Identify which cell holds the provided text, then report its (x, y) central coordinate. 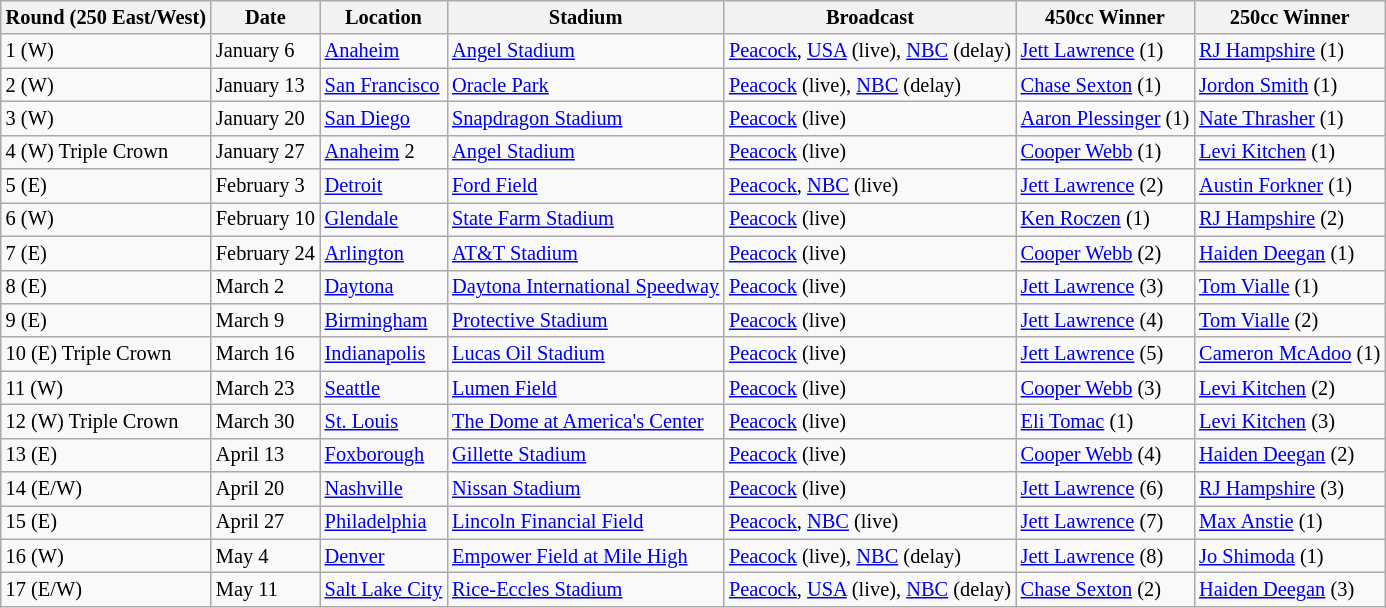
7 (E) (106, 253)
Rice-Eccles Stadium (586, 589)
Jordon Smith (1) (1290, 85)
Cameron McAdoo (1) (1290, 354)
Salt Lake City (384, 589)
Jett Lawrence (8) (1105, 556)
Nate Thrasher (1) (1290, 118)
Snapdragon Stadium (586, 118)
Anaheim 2 (384, 152)
Levi Kitchen (1) (1290, 152)
March 30 (266, 421)
Empower Field at Mile High (586, 556)
Levi Kitchen (3) (1290, 421)
January 6 (266, 51)
10 (E) Triple Crown (106, 354)
AT&T Stadium (586, 253)
April 27 (266, 522)
Lumen Field (586, 388)
17 (E/W) (106, 589)
Ford Field (586, 186)
Cooper Webb (2) (1105, 253)
Nissan Stadium (586, 489)
State Farm Stadium (586, 219)
May 11 (266, 589)
January 13 (266, 85)
April 20 (266, 489)
March 2 (266, 287)
Tom Vialle (1) (1290, 287)
Seattle (384, 388)
Broadcast (870, 17)
Aaron Plessinger (1) (1105, 118)
3 (W) (106, 118)
Haiden Deegan (3) (1290, 589)
RJ Hampshire (3) (1290, 489)
San Diego (384, 118)
6 (W) (106, 219)
Round (250 East/West) (106, 17)
RJ Hampshire (1) (1290, 51)
April 13 (266, 455)
Protective Stadium (586, 320)
Cooper Webb (3) (1105, 388)
Cooper Webb (4) (1105, 455)
Foxborough (384, 455)
Birmingham (384, 320)
Levi Kitchen (2) (1290, 388)
5 (E) (106, 186)
May 4 (266, 556)
14 (E/W) (106, 489)
San Francisco (384, 85)
Indianapolis (384, 354)
250cc Winner (1290, 17)
11 (W) (106, 388)
February 10 (266, 219)
2 (W) (106, 85)
Ken Roczen (1) (1105, 219)
Eli Tomac (1) (1105, 421)
15 (E) (106, 522)
Tom Vialle (2) (1290, 320)
Gillette Stadium (586, 455)
Detroit (384, 186)
Anaheim (384, 51)
Daytona (384, 287)
Chase Sexton (1) (1105, 85)
Location (384, 17)
Daytona International Speedway (586, 287)
St. Louis (384, 421)
Jett Lawrence (1) (1105, 51)
Denver (384, 556)
Austin Forkner (1) (1290, 186)
Jett Lawrence (4) (1105, 320)
Jett Lawrence (3) (1105, 287)
Cooper Webb (1) (1105, 152)
8 (E) (106, 287)
March 16 (266, 354)
Glendale (384, 219)
February 24 (266, 253)
January 27 (266, 152)
Lucas Oil Stadium (586, 354)
Oracle Park (586, 85)
Philadelphia (384, 522)
12 (W) Triple Crown (106, 421)
13 (E) (106, 455)
January 20 (266, 118)
Jett Lawrence (5) (1105, 354)
Lincoln Financial Field (586, 522)
Jett Lawrence (6) (1105, 489)
Haiden Deegan (1) (1290, 253)
Stadium (586, 17)
1 (W) (106, 51)
Date (266, 17)
Jett Lawrence (7) (1105, 522)
Jo Shimoda (1) (1290, 556)
Max Anstie (1) (1290, 522)
Jett Lawrence (2) (1105, 186)
The Dome at America's Center (586, 421)
9 (E) (106, 320)
Chase Sexton (2) (1105, 589)
16 (W) (106, 556)
Arlington (384, 253)
March 9 (266, 320)
February 3 (266, 186)
March 23 (266, 388)
RJ Hampshire (2) (1290, 219)
Haiden Deegan (2) (1290, 455)
450cc Winner (1105, 17)
4 (W) Triple Crown (106, 152)
Nashville (384, 489)
